Scan for the cell matching the given text and deliver its (x, y) coordinate at center. 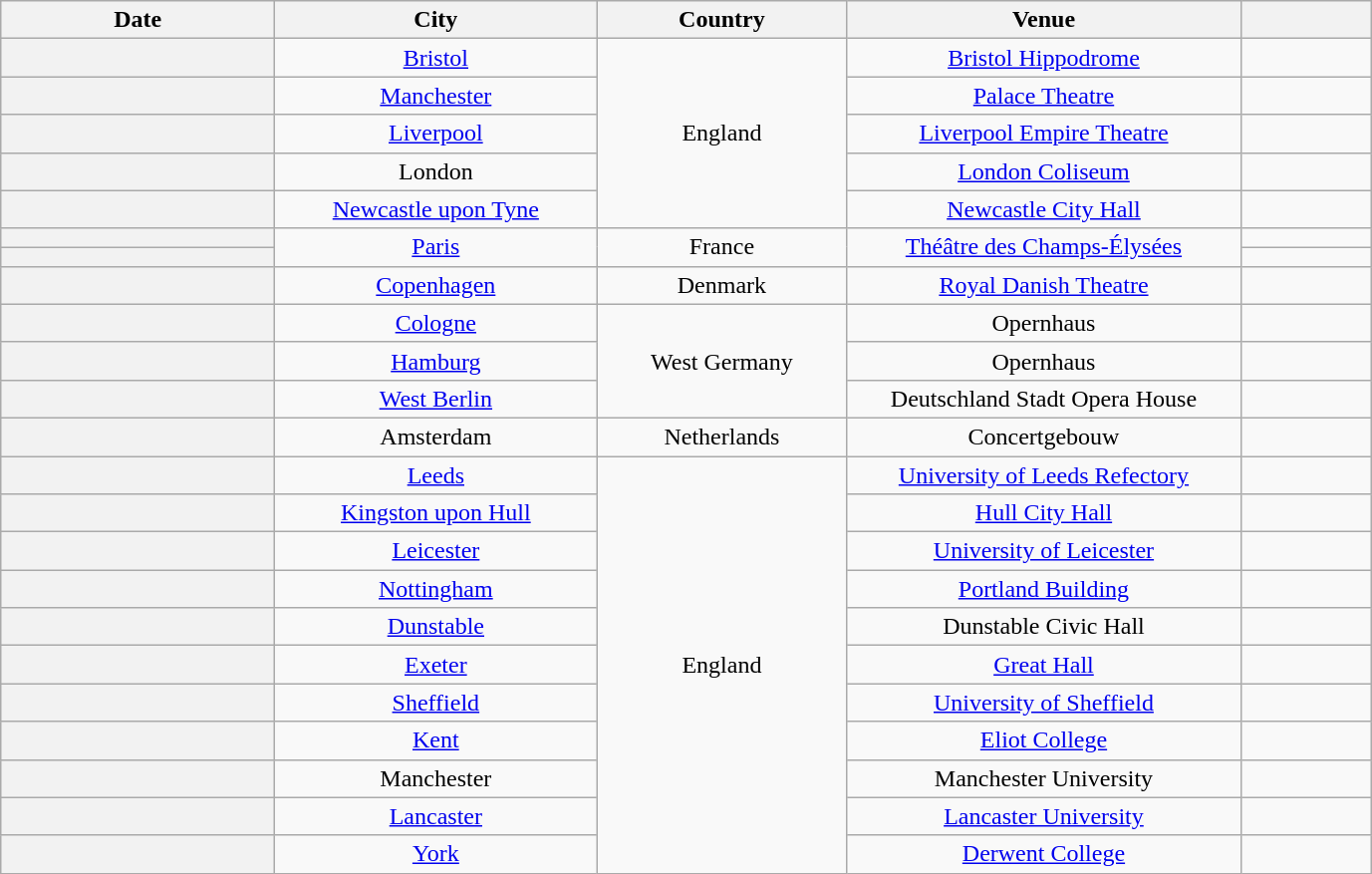
Hull City Hall (1044, 513)
Kent (436, 740)
Amsterdam (436, 437)
York (436, 854)
Leicester (436, 551)
West Berlin (436, 399)
Théâtre des Champs-Élysées (1044, 247)
Netherlands (721, 437)
Newcastle City Hall (1044, 209)
West Germany (721, 361)
Cologne (436, 323)
Eliot College (1044, 740)
Palace Theatre (1044, 96)
Manchester University (1044, 778)
Exeter (436, 665)
Country (721, 20)
London (436, 171)
Lancaster (436, 816)
University of Leeds Refectory (1044, 475)
Newcastle upon Tyne (436, 209)
Liverpool Empire Theatre (1044, 134)
Great Hall (1044, 665)
Leeds (436, 475)
Bristol (436, 58)
Paris (436, 247)
Royal Danish Theatre (1044, 285)
Kingston upon Hull (436, 513)
France (721, 247)
Liverpool (436, 134)
Sheffield (436, 703)
Denmark (721, 285)
Nottingham (436, 589)
Lancaster University (1044, 816)
City (436, 20)
Portland Building (1044, 589)
Concertgebouw (1044, 437)
Hamburg (436, 361)
University of Leicester (1044, 551)
Dunstable (436, 627)
Venue (1044, 20)
Date (137, 20)
Bristol Hippodrome (1044, 58)
Dunstable Civic Hall (1044, 627)
London Coliseum (1044, 171)
Deutschland Stadt Opera House (1044, 399)
Copenhagen (436, 285)
University of Sheffield (1044, 703)
Derwent College (1044, 854)
